Search for the cell housing the specified text and yield its (X, Y) center coordinate. 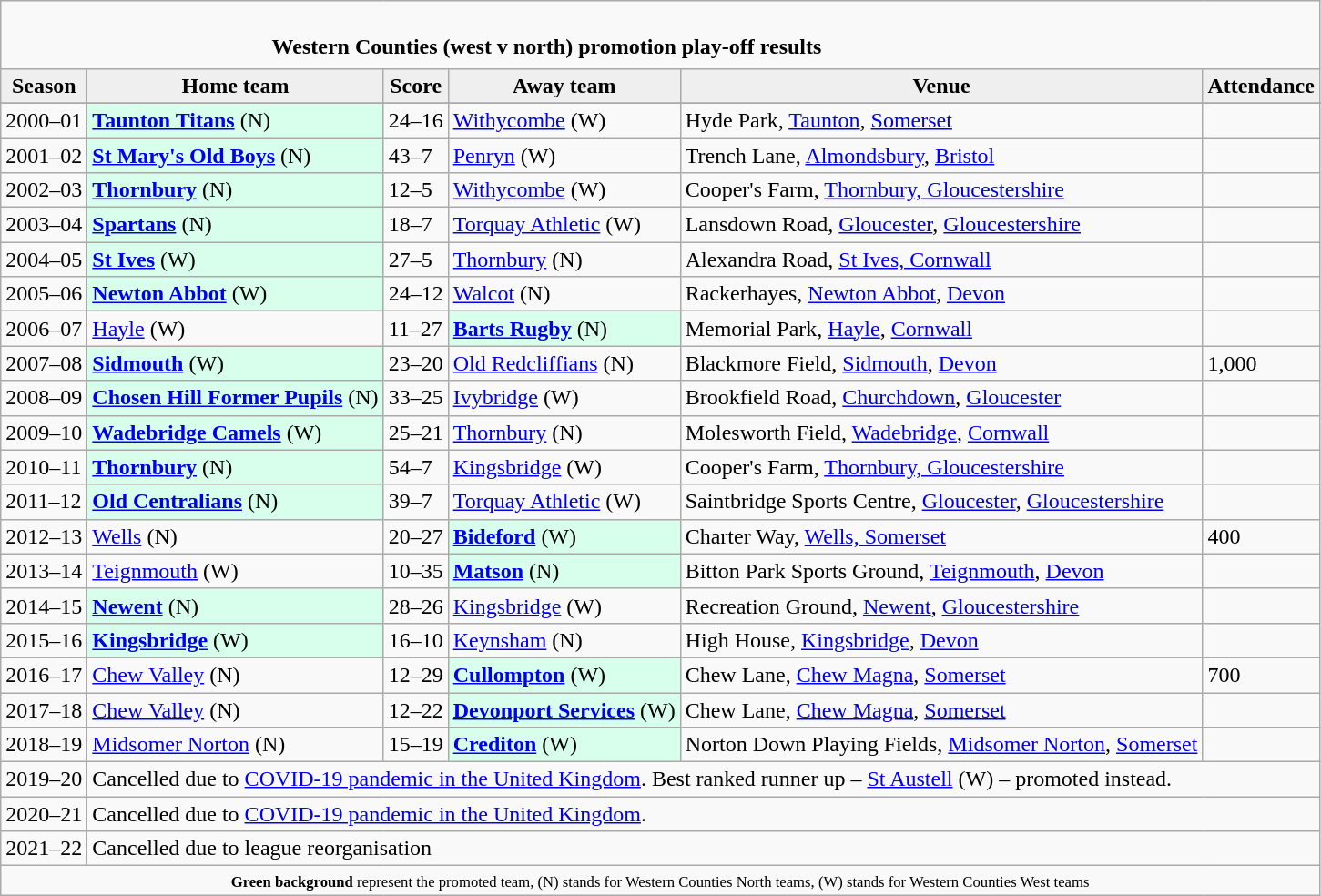
Old Centralians (N) (235, 502)
2015–16 (44, 640)
25–21 (415, 433)
23–20 (415, 363)
Keynsham (N) (564, 640)
High House, Kingsbridge, Devon (941, 640)
2013–14 (44, 571)
Penryn (W) (564, 156)
12–22 (415, 709)
18–7 (415, 225)
Sidmouth (W) (235, 363)
Barts Rugby (N) (564, 329)
Bideford (W) (564, 536)
2002–03 (44, 190)
2016–17 (44, 675)
Spartans (N) (235, 225)
Old Redcliffians (N) (564, 363)
2003–04 (44, 225)
Ivybridge (W) (564, 398)
Wadebridge Camels (W) (235, 433)
11–27 (415, 329)
St Mary's Old Boys (N) (235, 156)
2008–09 (44, 398)
Cullompton (W) (564, 675)
Teignmouth (W) (235, 571)
Venue (941, 86)
Molesworth Field, Wadebridge, Cornwall (941, 433)
2004–05 (44, 260)
Cancelled due to league reorganisation (704, 849)
Devonport Services (W) (564, 709)
2020–21 (44, 814)
Away team (564, 86)
16–10 (415, 640)
Bitton Park Sports Ground, Teignmouth, Devon (941, 571)
Wells (N) (235, 536)
Walcot (N) (564, 294)
12–29 (415, 675)
Alexandra Road, St Ives, Cornwall (941, 260)
1,000 (1261, 363)
Saintbridge Sports Centre, Gloucester, Gloucestershire (941, 502)
2007–08 (44, 363)
Cancelled due to COVID-19 pandemic in the United Kingdom. Best ranked runner up – St Austell (W) – promoted instead. (704, 779)
2006–07 (44, 329)
St Ives (W) (235, 260)
2012–13 (44, 536)
15–19 (415, 745)
Green background represent the promoted team, (N) stands for Western Counties North teams, (W) stands for Western Counties West teams (661, 881)
2021–22 (44, 849)
43–7 (415, 156)
Taunton Titans (N) (235, 120)
Hyde Park, Taunton, Somerset (941, 120)
Charter Way, Wells, Somerset (941, 536)
Newent (N) (235, 606)
Newton Abbot (W) (235, 294)
Hayle (W) (235, 329)
2001–02 (44, 156)
Memorial Park, Hayle, Cornwall (941, 329)
Norton Down Playing Fields, Midsomer Norton, Somerset (941, 745)
39–7 (415, 502)
Matson (N) (564, 571)
2000–01 (44, 120)
2014–15 (44, 606)
10–35 (415, 571)
Cancelled due to COVID-19 pandemic in the United Kingdom. (704, 814)
2017–18 (44, 709)
Midsomer Norton (N) (235, 745)
Recreation Ground, Newent, Gloucestershire (941, 606)
Chosen Hill Former Pupils (N) (235, 398)
2019–20 (44, 779)
Home team (235, 86)
28–26 (415, 606)
2010–11 (44, 467)
Brookfield Road, Churchdown, Gloucester (941, 398)
700 (1261, 675)
54–7 (415, 467)
12–5 (415, 190)
27–5 (415, 260)
Lansdown Road, Gloucester, Gloucestershire (941, 225)
Crediton (W) (564, 745)
2005–06 (44, 294)
Attendance (1261, 86)
Season (44, 86)
33–25 (415, 398)
400 (1261, 536)
Rackerhayes, Newton Abbot, Devon (941, 294)
2009–10 (44, 433)
Blackmore Field, Sidmouth, Devon (941, 363)
2018–19 (44, 745)
2011–12 (44, 502)
20–27 (415, 536)
Score (415, 86)
24–12 (415, 294)
Trench Lane, Almondsbury, Bristol (941, 156)
24–16 (415, 120)
